Provide the (X, Y) coordinate of the cell's center where the given text is located.  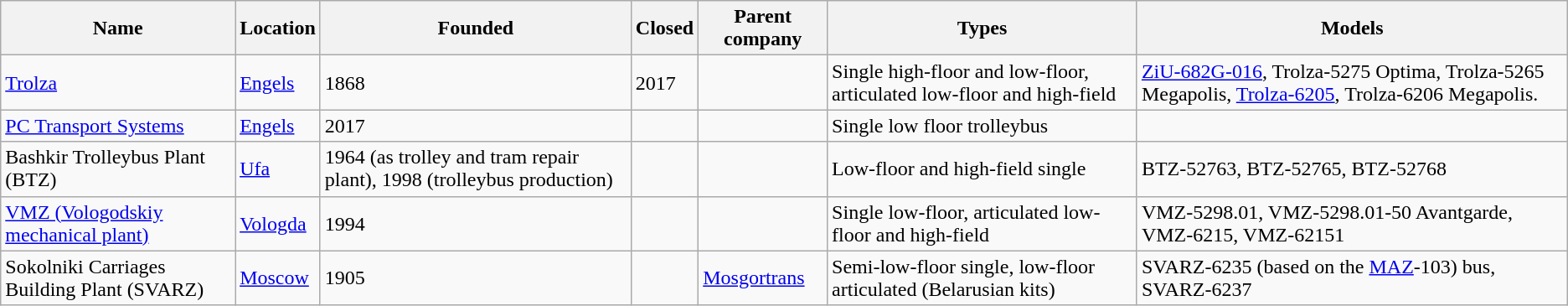
Ufa (278, 169)
Closed (664, 29)
1905 (476, 278)
Trolza (118, 82)
Name (118, 29)
SVARZ-6235 (based on the MAZ-103) bus, SVARZ-6237 (1352, 278)
VMZ-5298.01, VMZ-5298.01-50 Avantgarde, VMZ-6215, VMZ-62151 (1352, 223)
Sokolniki Carriages Building Plant (SVARZ) (118, 278)
PC Transport Systems (118, 126)
ZiU-682G-016, Trolza-5275 Optima, Trolza-5265 Megapolis, Trolza-6205, Trolza-6206 Megapolis. (1352, 82)
Models (1352, 29)
Moscow (278, 278)
Mosgortrans (763, 278)
Location (278, 29)
1994 (476, 223)
Types (983, 29)
1868 (476, 82)
VMZ (Vologodskiy mechanical plant) (118, 223)
Semi-low-floor single, low-floor articulated (Belarusian kits) (983, 278)
Single low-floor, articulated low-floor and high-field (983, 223)
1964 (as trolley and tram repair plant), 1998 (trolleybus production) (476, 169)
Single high-floor and low-floor, articulated low-floor and high-field (983, 82)
BTZ-52763, BTZ-52765, BTZ-52768 (1352, 169)
Bashkir Trolleybus Plant (BTZ) (118, 169)
Single low floor trolleybus (983, 126)
Founded (476, 29)
Vologda (278, 223)
Low-floor and high-field single (983, 169)
Parent company (763, 29)
